Output the (X, Y) coordinate of the center of the cell containing the given text.  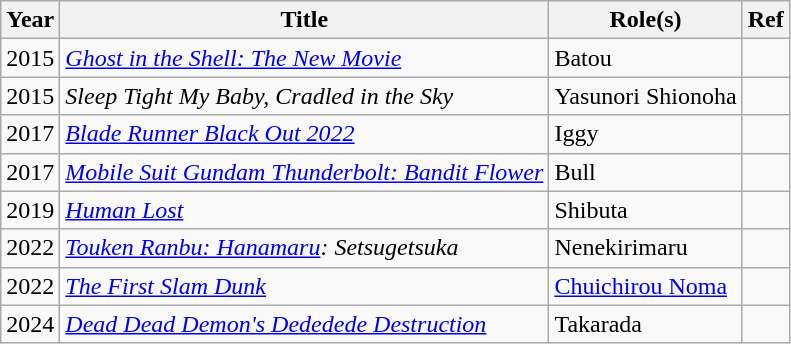
Chuichirou Noma (646, 286)
Nenekirimaru (646, 248)
Mobile Suit Gundam Thunderbolt: Bandit Flower (304, 172)
Takarada (646, 324)
Title (304, 20)
Year (30, 20)
Sleep Tight My Baby, Cradled in the Sky (304, 96)
Batou (646, 58)
Dead Dead Demon's Dededede Destruction (304, 324)
Shibuta (646, 210)
Blade Runner Black Out 2022 (304, 134)
2019 (30, 210)
Iggy (646, 134)
Ghost in the Shell: The New Movie (304, 58)
Ref (766, 20)
Touken Ranbu: Hanamaru: Setsugetsuka (304, 248)
Human Lost (304, 210)
Role(s) (646, 20)
2024 (30, 324)
The First Slam Dunk (304, 286)
Yasunori Shionoha (646, 96)
Bull (646, 172)
